Identify which cell holds the provided text, then report its [x, y] central coordinate. 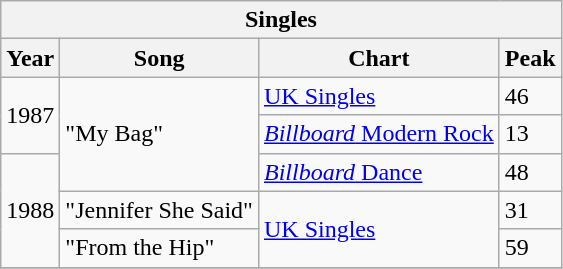
Chart [378, 58]
48 [530, 172]
Billboard Modern Rock [378, 134]
Peak [530, 58]
31 [530, 210]
Singles [281, 20]
Year [30, 58]
1988 [30, 210]
"Jennifer She Said" [160, 210]
Billboard Dance [378, 172]
13 [530, 134]
46 [530, 96]
59 [530, 248]
1987 [30, 115]
"My Bag" [160, 134]
"From the Hip" [160, 248]
Song [160, 58]
